Search for the cell housing the specified text and yield its (x, y) center coordinate. 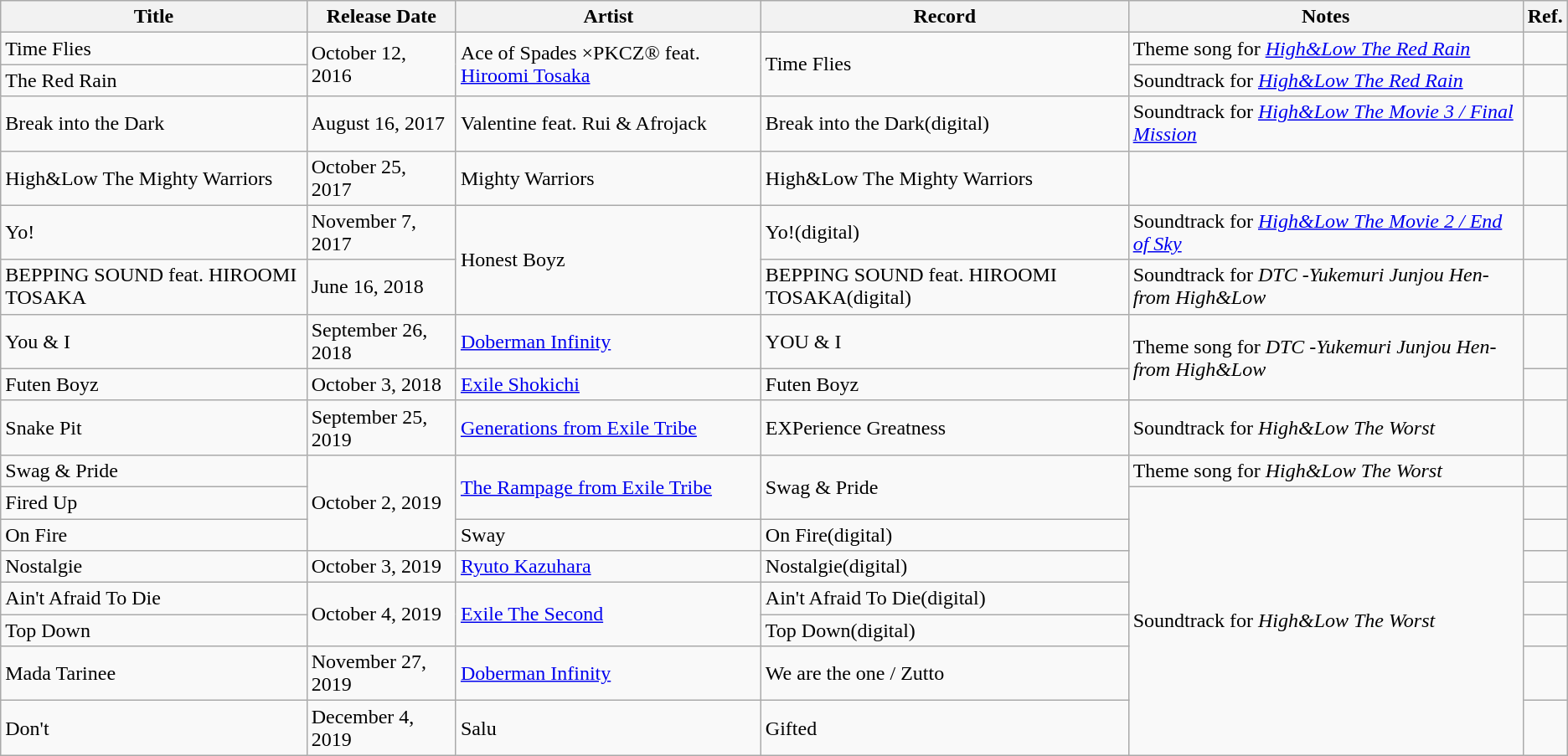
Theme song for High&Low The Red Rain (1325, 49)
Don't (154, 728)
Generations from Exile Tribe (608, 427)
Notes (1325, 17)
Mada Tarinee (154, 673)
The Red Rain (154, 80)
EXPerience Greatness (945, 427)
Soundtrack for High&Low The Movie 3 / Final Mission (1325, 124)
We are the one / Zutto (945, 673)
Snake Pit (154, 427)
November 27, 2019 (381, 673)
Theme song for High&Low The Worst (1325, 471)
Break into the Dark(digital) (945, 124)
Theme song for DTC -Yukemuri Junjou Hen- from High&Low (1325, 357)
Ace of Spades ×PKCZ® feat. Hiroomi Tosaka (608, 64)
Artist (608, 17)
Sway (608, 535)
Ref. (1545, 17)
September 25, 2019 (381, 427)
Soundtrack for DTC -Yukemuri Junjou Hen- from High&Low (1325, 286)
Gifted (945, 728)
Mighty Warriors (608, 177)
Nostalgie (154, 567)
Soundtrack for High&Low The Red Rain (1325, 80)
Ryuto Kazuhara (608, 567)
June 16, 2018 (381, 286)
BEPPING SOUND feat. HIROOMI TOSAKA (154, 286)
Release Date (381, 17)
Ain't Afraid To Die(digital) (945, 599)
You & I (154, 342)
Yo!(digital) (945, 233)
Record (945, 17)
Salu (608, 728)
Title (154, 17)
October 2, 2019 (381, 502)
September 26, 2018 (381, 342)
Valentine feat. Rui & Afrojack (608, 124)
Exile The Second (608, 615)
Ain't Afraid To Die (154, 599)
Break into the Dark (154, 124)
October 4, 2019 (381, 615)
December 4, 2019 (381, 728)
Fired Up (154, 502)
Exile Shokichi (608, 384)
Top Down (154, 630)
October 25, 2017 (381, 177)
October 3, 2019 (381, 567)
The Rampage from Exile Tribe (608, 486)
On Fire(digital) (945, 535)
October 3, 2018 (381, 384)
On Fire (154, 535)
BEPPING SOUND feat. HIROOMI TOSAKA(digital) (945, 286)
November 7, 2017 (381, 233)
Honest Boyz (608, 260)
YOU & I (945, 342)
August 16, 2017 (381, 124)
Top Down(digital) (945, 630)
Nostalgie(digital) (945, 567)
Soundtrack for High&Low The Movie 2 / End of Sky (1325, 233)
Yo! (154, 233)
October 12, 2016 (381, 64)
